Provide the (X, Y) coordinate of the cell's center where the given text is located.  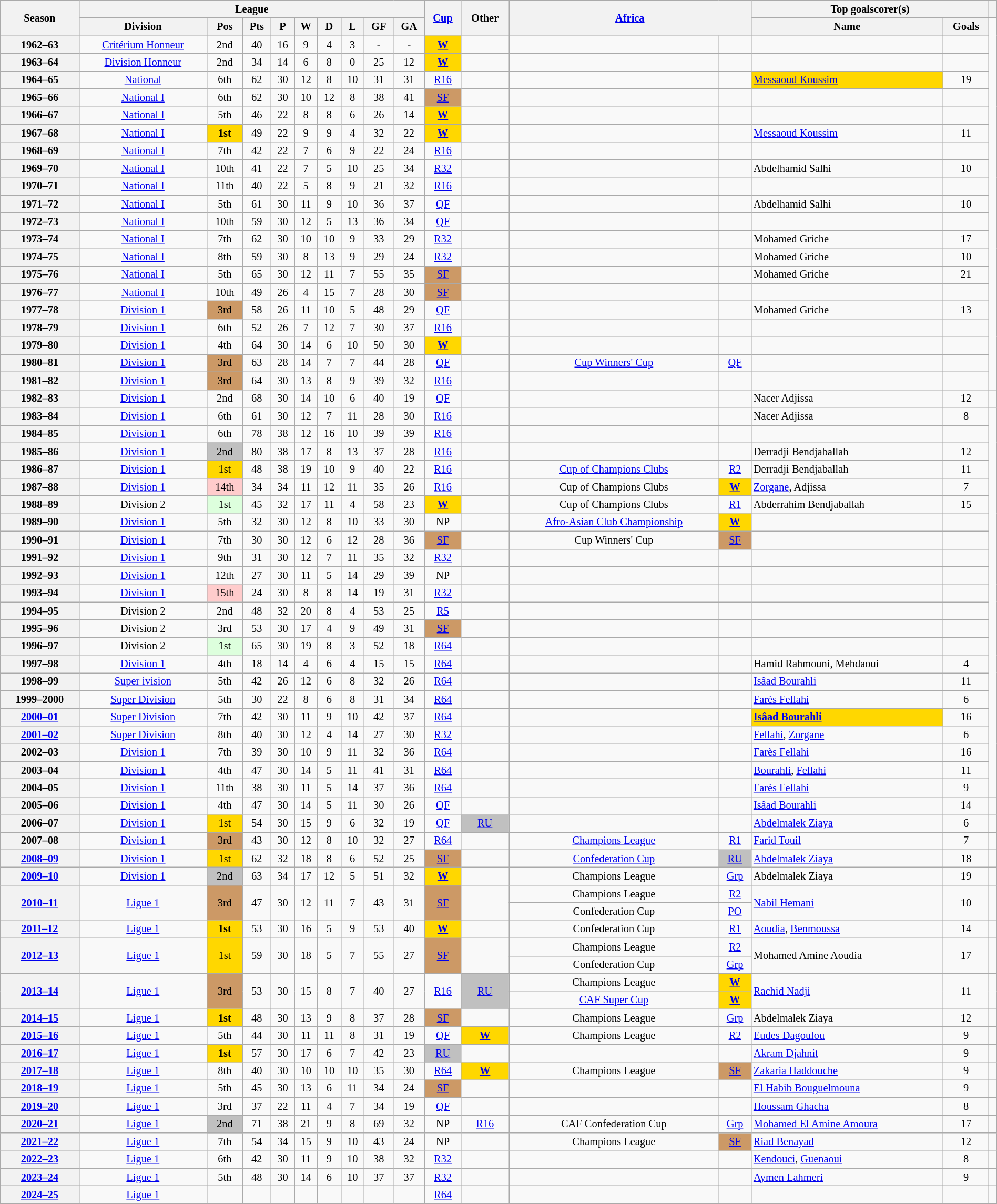
1999–2000 (40, 699)
2017–18 (40, 1071)
2020–21 (40, 1124)
Pts (257, 27)
1984–85 (40, 434)
1983–84 (40, 416)
Kendouci, Guenaoui (847, 1159)
2010–11 (40, 902)
1986–87 (40, 469)
1965–66 (40, 98)
2009–10 (40, 876)
2008–09 (40, 859)
L (352, 27)
Mohamed Amine Aoudia (847, 956)
2003–04 (40, 770)
Abderrahim Bendjaballah (847, 505)
1979–80 (40, 345)
Aoudia, Benmoussa (847, 929)
1972–73 (40, 221)
National (143, 80)
2023–24 (40, 1177)
46 (257, 115)
1971–72 (40, 204)
P (282, 27)
Farid Touil (847, 841)
2005–06 (40, 805)
1970–71 (40, 186)
57 (257, 1053)
1974–75 (40, 257)
Season (40, 18)
R5 (443, 611)
Aymen Lahmeri (847, 1177)
2021–22 (40, 1141)
69 (379, 1124)
Zakaria Haddouche (847, 1071)
Africa (630, 18)
1987–88 (40, 487)
1989–90 (40, 522)
2012–13 (40, 956)
Nabil Hemani (847, 902)
2004–05 (40, 788)
1968–69 (40, 151)
Houssam Ghacha (847, 1106)
1981–82 (40, 381)
Afro-Asian Club Championship (614, 522)
2007–08 (40, 841)
0 (352, 62)
League (251, 9)
GF (379, 27)
2024–25 (40, 1195)
1966–67 (40, 115)
1975–76 (40, 274)
2019–20 (40, 1106)
1978–79 (40, 328)
Cup (443, 18)
CAF Super Cup (614, 1000)
Pos (225, 27)
D (329, 27)
2018–19 (40, 1088)
Fellahi, Zorgane (847, 734)
1996–97 (40, 646)
Critérium Honneur (143, 45)
Akram Djahnit (847, 1053)
1991–92 (40, 558)
Eudes Dagoulou (847, 1035)
1976–77 (40, 292)
Mohamed El Amine Amoura (847, 1124)
1994–95 (40, 611)
12th (225, 575)
2006–07 (40, 823)
Division (143, 27)
1980–81 (40, 363)
1982–83 (40, 399)
2014–15 (40, 1018)
Top goalscorer(s) (870, 9)
2022–23 (40, 1159)
2013–14 (40, 991)
Riad Benayad (847, 1141)
1963–64 (40, 62)
Bourahli, Fellahi (847, 770)
68 (257, 399)
1998–99 (40, 681)
CAF Confederation Cup (614, 1124)
51 (379, 876)
14th (225, 487)
Name (847, 27)
2002–03 (40, 752)
1997–98 (40, 664)
1993–94 (40, 593)
1962–63 (40, 45)
1967–68 (40, 133)
1969–70 (40, 168)
1995–96 (40, 628)
Zorgane, Adjissa (847, 487)
15th (225, 593)
PO (735, 912)
78 (257, 434)
2016–17 (40, 1053)
9th (225, 558)
GA (409, 27)
Super ivision (143, 681)
1977–78 (40, 310)
El Habib Bouguelmouna (847, 1088)
1985–86 (40, 452)
Other (485, 18)
1990–91 (40, 540)
Rachid Nadji (847, 991)
Division Honneur (143, 62)
2000–01 (40, 717)
1973–74 (40, 239)
20 (306, 611)
1992–93 (40, 575)
2001–02 (40, 734)
1988–89 (40, 505)
Goals (966, 27)
71 (257, 1124)
80 (257, 452)
50 (379, 345)
1964–65 (40, 80)
2011–12 (40, 929)
2015–16 (40, 1035)
Hamid Rahmouni, Mehdaoui (847, 664)
